Find where the given text appears and provide that cell's center as (X, Y) coordinate. 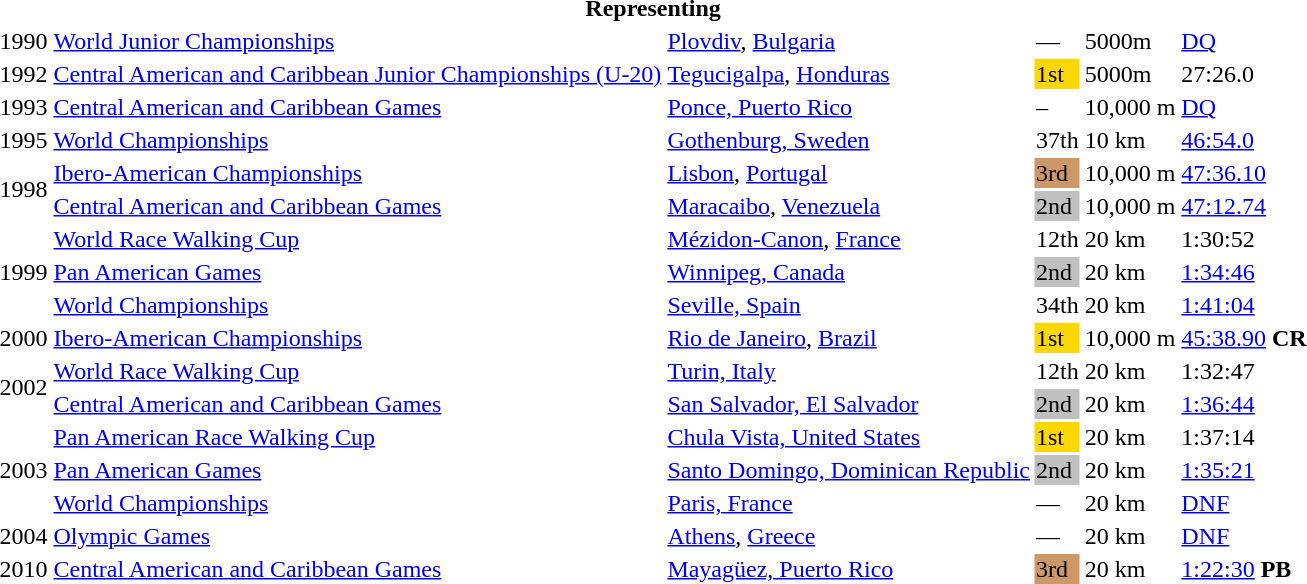
Lisbon, Portugal (849, 173)
Gothenburg, Sweden (849, 140)
– (1057, 107)
Seville, Spain (849, 305)
San Salvador, El Salvador (849, 404)
Paris, France (849, 503)
10 km (1130, 140)
34th (1057, 305)
Olympic Games (358, 536)
Central American and Caribbean Junior Championships (U-20) (358, 74)
Turin, Italy (849, 371)
Plovdiv, Bulgaria (849, 41)
Maracaibo, Venezuela (849, 206)
37th (1057, 140)
Santo Domingo, Dominican Republic (849, 470)
Athens, Greece (849, 536)
Mayagüez, Puerto Rico (849, 569)
Ponce, Puerto Rico (849, 107)
Rio de Janeiro, Brazil (849, 338)
Mézidon-Canon, France (849, 239)
Pan American Race Walking Cup (358, 437)
Chula Vista, United States (849, 437)
World Junior Championships (358, 41)
Tegucigalpa, Honduras (849, 74)
Winnipeg, Canada (849, 272)
